Find where the given text appears and provide that cell's center as [x, y] coordinate. 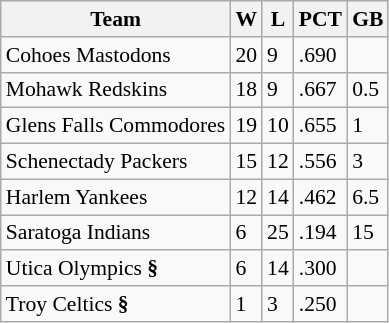
Mohawk Redskins [116, 90]
Cohoes Mastodons [116, 55]
Team [116, 19]
.667 [320, 90]
Glens Falls Commodores [116, 126]
Schenectady Packers [116, 162]
18 [246, 90]
.250 [320, 304]
.462 [320, 197]
GB [368, 19]
25 [278, 233]
Saratoga Indians [116, 233]
.300 [320, 269]
.194 [320, 233]
19 [246, 126]
L [278, 19]
10 [278, 126]
.655 [320, 126]
6.5 [368, 197]
.556 [320, 162]
Utica Olympics § [116, 269]
Harlem Yankees [116, 197]
W [246, 19]
.690 [320, 55]
0.5 [368, 90]
Troy Celtics § [116, 304]
PCT [320, 19]
20 [246, 55]
